Output the (x, y) coordinate of the center of the cell containing the given text.  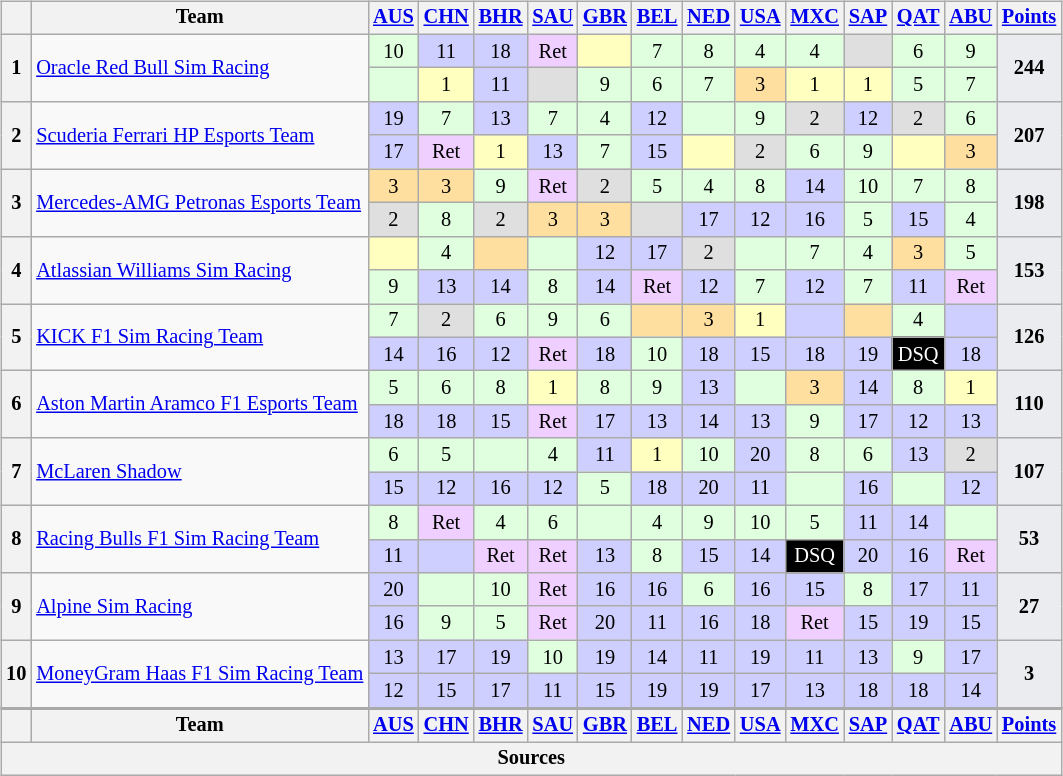
244 (1029, 68)
126 (1029, 338)
198 (1029, 202)
KICK F1 Sim Racing Team (200, 338)
McLaren Shadow (200, 472)
Mercedes-AMG Petronas Esports Team (200, 202)
Alpine Sim Racing (200, 606)
Racing Bulls F1 Sim Racing Team (200, 538)
107 (1029, 472)
MoneyGram Haas F1 Sim Racing Team (200, 674)
Aston Martin Aramco F1 Esports Team (200, 404)
53 (1029, 538)
Sources (531, 759)
153 (1029, 270)
Atlassian Williams Sim Racing (200, 270)
Oracle Red Bull Sim Racing (200, 68)
110 (1029, 404)
207 (1029, 136)
27 (1029, 606)
Scuderia Ferrari HP Esports Team (200, 136)
